Find where the given text appears and provide that cell's center as (X, Y) coordinate. 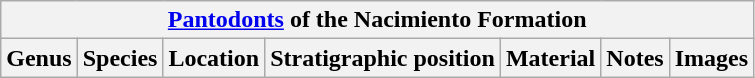
Images (711, 58)
Location (214, 58)
Stratigraphic position (383, 58)
Genus (39, 58)
Material (550, 58)
Pantodonts of the Nacimiento Formation (378, 20)
Species (120, 58)
Notes (635, 58)
